Extract the (X, Y) coordinate from the center of the cell holding the provided text.  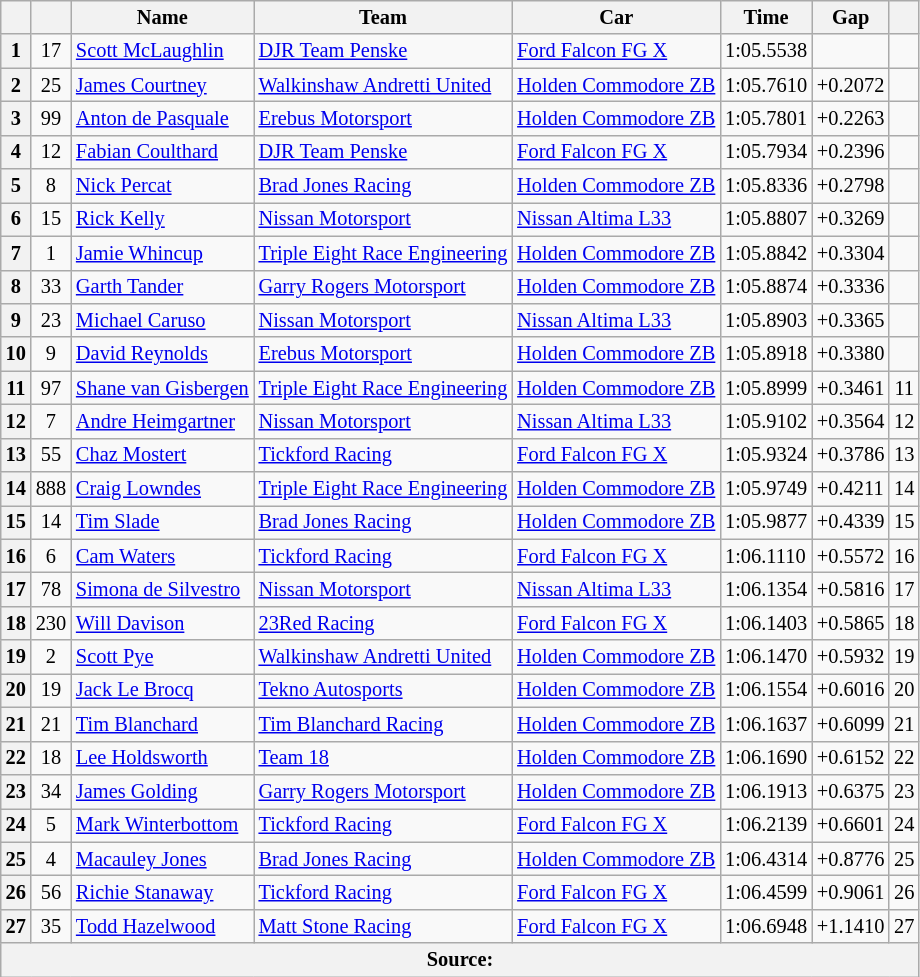
Fabian Coulthard (162, 152)
James Courtney (162, 85)
Macauley Jones (162, 859)
Name (162, 17)
1:05.5538 (766, 51)
Shane van Gisbergen (162, 388)
Richie Stanaway (162, 892)
Time (766, 17)
1:06.1554 (766, 690)
Scott Pye (162, 657)
10 (16, 354)
1:06.6948 (766, 926)
+1.1410 (850, 926)
3 (16, 118)
+0.2396 (850, 152)
56 (51, 892)
Will Davison (162, 623)
+0.5816 (850, 589)
Tim Blanchard (162, 724)
+0.6099 (850, 724)
Tim Blanchard Racing (384, 724)
+0.2072 (850, 85)
+0.3336 (850, 287)
Todd Hazelwood (162, 926)
Lee Holdsworth (162, 758)
1:05.9877 (766, 522)
1:05.8874 (766, 287)
1:05.8336 (766, 186)
1:06.1913 (766, 791)
1:06.1690 (766, 758)
35 (51, 926)
+0.5932 (850, 657)
Tim Slade (162, 522)
33 (51, 287)
1:06.2139 (766, 825)
James Golding (162, 791)
Andre Heimgartner (162, 421)
Cam Waters (162, 556)
1:05.7934 (766, 152)
Simona de Silvestro (162, 589)
1:05.8903 (766, 320)
+0.4339 (850, 522)
34 (51, 791)
Jack Le Brocq (162, 690)
23Red Racing (384, 623)
1:05.8918 (766, 354)
1:05.7610 (766, 85)
+0.3461 (850, 388)
1:05.8807 (766, 219)
Chaz Mostert (162, 455)
1:06.1637 (766, 724)
Nick Percat (162, 186)
+0.3564 (850, 421)
David Reynolds (162, 354)
+0.5865 (850, 623)
+0.3380 (850, 354)
Scott McLaughlin (162, 51)
1:05.7801 (766, 118)
Matt Stone Racing (384, 926)
Rick Kelly (162, 219)
Source: (460, 960)
99 (51, 118)
+0.5572 (850, 556)
97 (51, 388)
+0.6601 (850, 825)
230 (51, 623)
+0.2798 (850, 186)
1:06.1403 (766, 623)
Anton de Pasquale (162, 118)
+0.4211 (850, 489)
+0.6016 (850, 690)
1:06.1470 (766, 657)
1:06.4599 (766, 892)
+0.3269 (850, 219)
1:06.4314 (766, 859)
78 (51, 589)
Team (384, 17)
Jamie Whincup (162, 253)
+0.6152 (850, 758)
1:05.9324 (766, 455)
1:06.1110 (766, 556)
+0.3786 (850, 455)
+0.3304 (850, 253)
Craig Lowndes (162, 489)
Gap (850, 17)
+0.6375 (850, 791)
Michael Caruso (162, 320)
+0.2263 (850, 118)
+0.9061 (850, 892)
Tekno Autosports (384, 690)
55 (51, 455)
Team 18 (384, 758)
Mark Winterbottom (162, 825)
+0.3365 (850, 320)
1:05.8999 (766, 388)
888 (51, 489)
1:05.8842 (766, 253)
1:06.1354 (766, 589)
1:05.9749 (766, 489)
Garth Tander (162, 287)
1:05.9102 (766, 421)
+0.8776 (850, 859)
Car (616, 17)
